Detect which cell encompasses the target text, then output its (x, y) center coordinate. 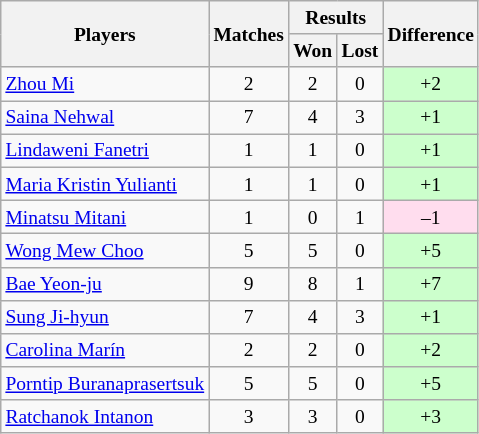
Bae Yeon-ju (105, 284)
+7 (431, 284)
Minatsu Mitani (105, 216)
Won (312, 50)
Zhou Mi (105, 84)
Saina Nehwal (105, 118)
Matches (249, 34)
Sung Ji-hyun (105, 316)
Ratchanok Intanon (105, 416)
Carolina Marín (105, 350)
Players (105, 34)
Lost (360, 50)
Maria Kristin Yulianti (105, 184)
9 (249, 284)
Difference (431, 34)
+3 (431, 416)
–1 (431, 216)
8 (312, 284)
Lindaweni Fanetri (105, 150)
Results (335, 18)
Porntip Buranaprasertsuk (105, 384)
Wong Mew Choo (105, 250)
